Find where the given text appears and provide that cell's center as (X, Y) coordinate. 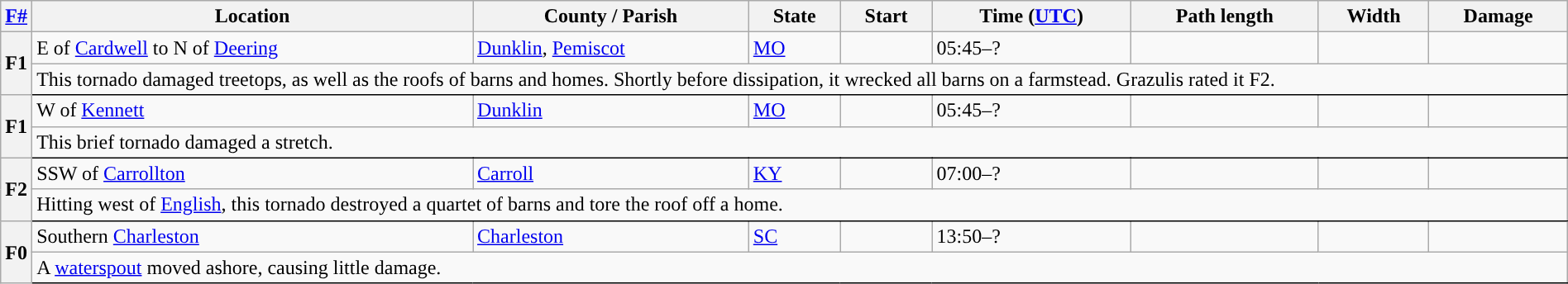
F0 (17, 252)
Path length (1224, 17)
SC (794, 236)
07:00–? (1031, 173)
This brief tornado damaged a stretch. (801, 142)
Width (1374, 17)
F2 (17, 189)
KY (794, 173)
County / Parish (611, 17)
Location (253, 17)
Charleston (611, 236)
Hitting west of English, this tornado destroyed a quartet of barns and tore the roof off a home. (801, 205)
Carroll (611, 173)
A waterspout moved ashore, causing little damage. (801, 267)
Time (UTC) (1031, 17)
Dunklin, Pemiscot (611, 48)
Start (887, 17)
F# (17, 17)
E of Cardwell to N of Deering (253, 48)
Damage (1499, 17)
13:50–? (1031, 236)
State (794, 17)
Southern Charleston (253, 236)
Dunklin (611, 111)
W of Kennett (253, 111)
SSW of Carrollton (253, 173)
